Determine the (X, Y) coordinate at the center of the cell enclosing the given text.  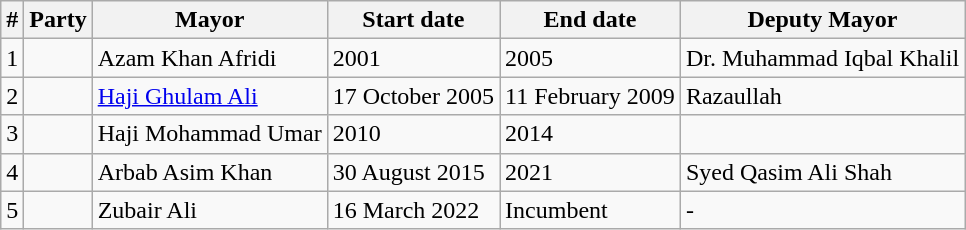
2014 (590, 134)
Dr. Muhammad Iqbal Khalil (822, 58)
Razaullah (822, 96)
Syed Qasim Ali Shah (822, 172)
Start date (413, 20)
1 (12, 58)
5 (12, 210)
- (822, 210)
End date (590, 20)
2001 (413, 58)
Arbab Asim Khan (210, 172)
2021 (590, 172)
17 October 2005 (413, 96)
11 February 2009 (590, 96)
2010 (413, 134)
Party (58, 20)
2 (12, 96)
16 March 2022 (413, 210)
Zubair Ali (210, 210)
Incumbent (590, 210)
Haji Mohammad Umar (210, 134)
2005 (590, 58)
Azam Khan Afridi (210, 58)
4 (12, 172)
# (12, 20)
Deputy Mayor (822, 20)
Haji Ghulam Ali (210, 96)
30 August 2015 (413, 172)
3 (12, 134)
Mayor (210, 20)
